Find where the given text appears and provide that cell's center as [X, Y] coordinate. 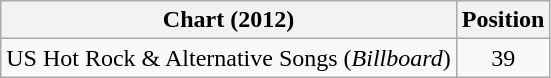
US Hot Rock & Alternative Songs (Billboard) [229, 58]
Position [503, 20]
39 [503, 58]
Chart (2012) [229, 20]
